Scan for the cell matching the given text and deliver its (x, y) coordinate at center. 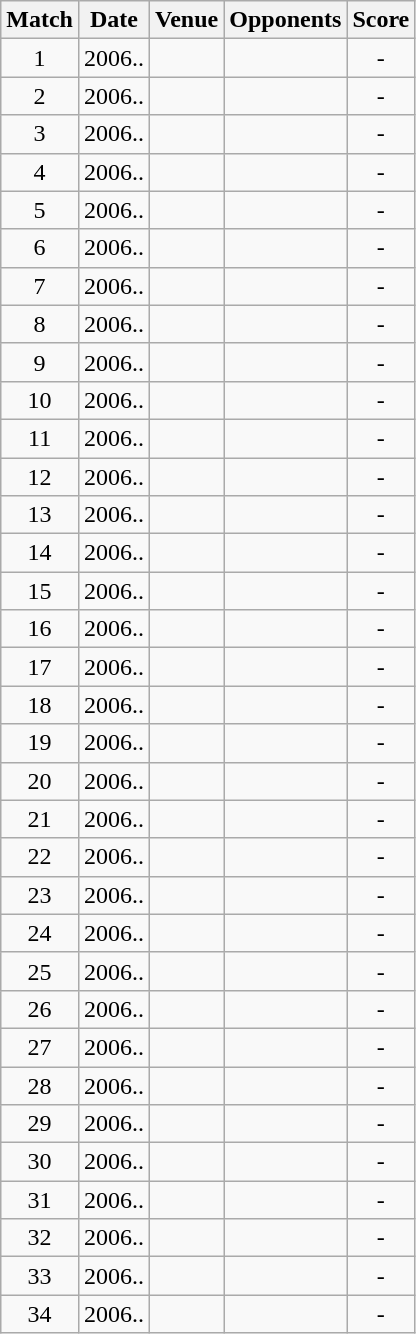
3 (40, 134)
19 (40, 743)
25 (40, 971)
Match (40, 20)
11 (40, 438)
4 (40, 172)
27 (40, 1047)
18 (40, 705)
Venue (187, 20)
34 (40, 1314)
2 (40, 96)
22 (40, 857)
1 (40, 58)
31 (40, 1200)
8 (40, 324)
28 (40, 1085)
30 (40, 1162)
17 (40, 667)
32 (40, 1238)
9 (40, 362)
13 (40, 515)
20 (40, 781)
24 (40, 933)
7 (40, 286)
15 (40, 591)
Opponents (286, 20)
6 (40, 248)
16 (40, 629)
Score (381, 20)
14 (40, 553)
29 (40, 1124)
21 (40, 819)
33 (40, 1276)
12 (40, 477)
23 (40, 895)
26 (40, 1009)
10 (40, 400)
5 (40, 210)
Date (114, 20)
